Provide the (x, y) coordinate of the cell's center where the given text is located.  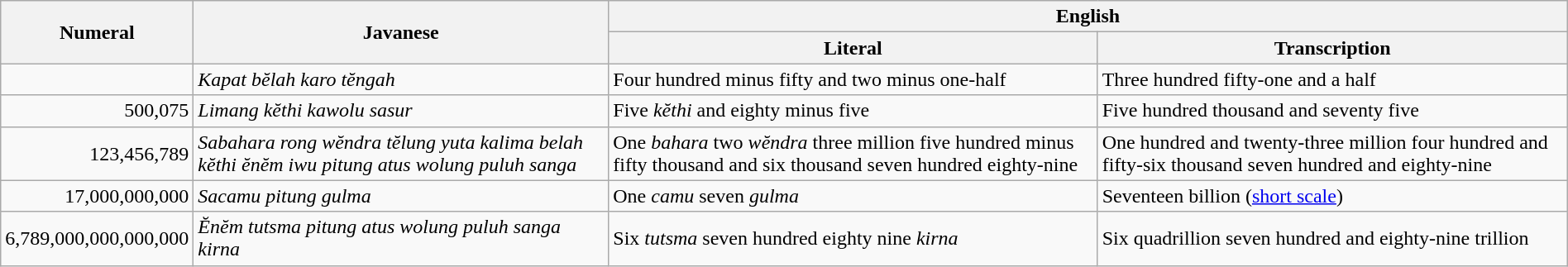
One camu seven gulma (853, 196)
Six tutsma seven hundred eighty nine kirna (853, 238)
Literal (853, 48)
6,789,000,000,000,000 (98, 238)
Sacamu pitung gulma (401, 196)
English (1088, 17)
Five kĕthi and eighty minus five (853, 111)
Limang kĕthi kawolu sasur (401, 111)
One bahara two wĕndra three million five hundred minus fifty thousand and six thousand seven hundred eighty-nine (853, 154)
Seventeen billion (short scale) (1332, 196)
123,456,789 (98, 154)
500,075 (98, 111)
17,000,000,000 (98, 196)
Five hundred thousand and seventy five (1332, 111)
Three hundred fifty-one and a half (1332, 79)
One hundred and twenty-three million four hundred and fifty-six thousand seven hundred and eighty-nine (1332, 154)
Four hundred minus fifty and two minus one-half (853, 79)
Transcription (1332, 48)
Numeral (98, 32)
Ĕnĕm tutsma pitung atus wolung puluh sanga kirna (401, 238)
Six quadrillion seven hundred and eighty-nine trillion (1332, 238)
Kapat bĕlah karo tĕngah (401, 79)
Javanese (401, 32)
Sabahara rong wĕndra tĕlung yuta kalima belah kĕthi ĕnĕm iwu pitung atus wolung puluh sanga (401, 154)
